Search for the cell housing the specified text and yield its [x, y] center coordinate. 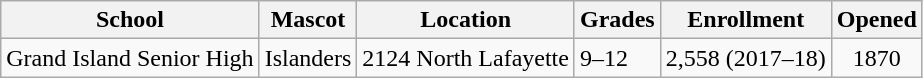
Grades [617, 20]
2,558 (2017–18) [746, 58]
Enrollment [746, 20]
Opened [876, 20]
Grand Island Senior High [130, 58]
Location [466, 20]
Islanders [308, 58]
School [130, 20]
2124 North Lafayette [466, 58]
Mascot [308, 20]
9–12 [617, 58]
1870 [876, 58]
